Determine the [x, y] coordinate at the center of the cell enclosing the given text.  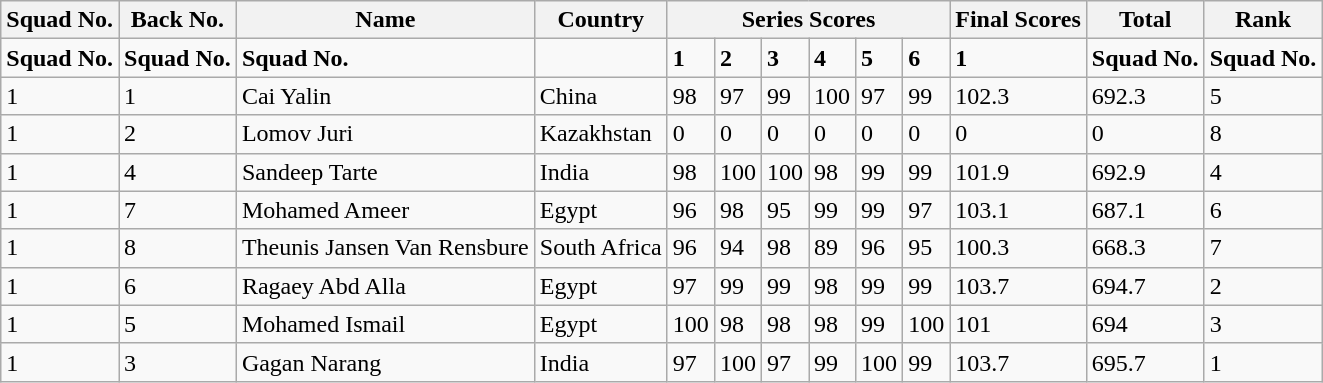
China [600, 96]
103.1 [1018, 210]
695.7 [1145, 362]
100.3 [1018, 248]
Sandeep Tarte [385, 172]
101 [1018, 324]
South Africa [600, 248]
694.7 [1145, 286]
101.9 [1018, 172]
Series Scores [808, 20]
Lomov Juri [385, 134]
Mohamed Ameer [385, 210]
Gagan Narang [385, 362]
89 [832, 248]
Rank [1263, 20]
Theunis Jansen Van Rensbure [385, 248]
668.3 [1145, 248]
102.3 [1018, 96]
Back No. [178, 20]
Name [385, 20]
Mohamed Ismail [385, 324]
Final Scores [1018, 20]
Kazakhstan [600, 134]
94 [738, 248]
687.1 [1145, 210]
692.9 [1145, 172]
Ragaey Abd Alla [385, 286]
694 [1145, 324]
692.3 [1145, 96]
Country [600, 20]
Cai Yalin [385, 96]
Total [1145, 20]
